Search for the cell housing the specified text and yield its (x, y) center coordinate. 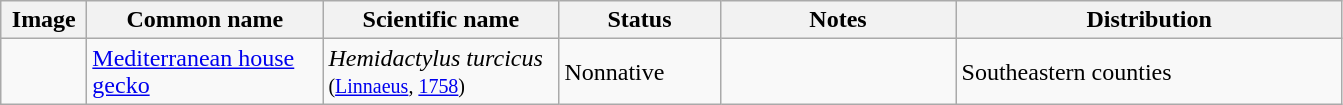
Image (44, 20)
Southeastern counties (1149, 72)
Nonnative (640, 72)
Notes (838, 20)
Hemidactylus turcicus(Linnaeus, 1758) (441, 72)
Scientific name (441, 20)
Status (640, 20)
Common name (205, 20)
Mediterranean house gecko (205, 72)
Distribution (1149, 20)
